Search for the cell housing the specified text and yield its (x, y) center coordinate. 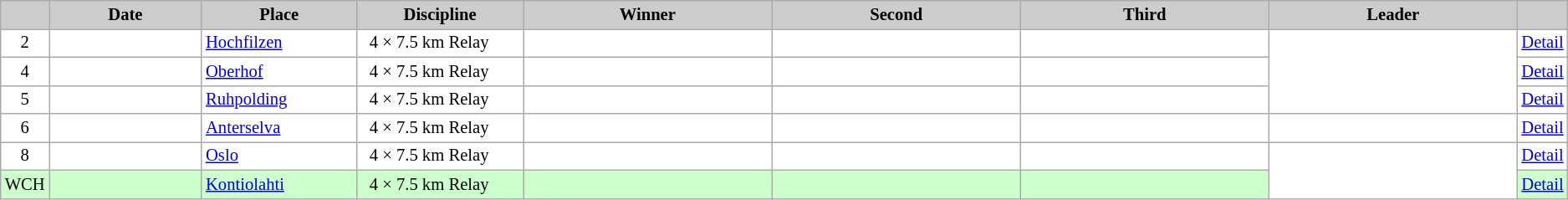
4 (25, 71)
Ruhpolding (279, 100)
Third (1144, 14)
5 (25, 100)
Leader (1393, 14)
Second (896, 14)
6 (25, 128)
8 (25, 156)
Winner (648, 14)
Oslo (279, 156)
Hochfilzen (279, 43)
2 (25, 43)
Kontiolahti (279, 184)
Oberhof (279, 71)
WCH (25, 184)
Discipline (440, 14)
Anterselva (279, 128)
Place (279, 14)
Date (125, 14)
